Search for the cell housing the specified text and yield its (X, Y) center coordinate. 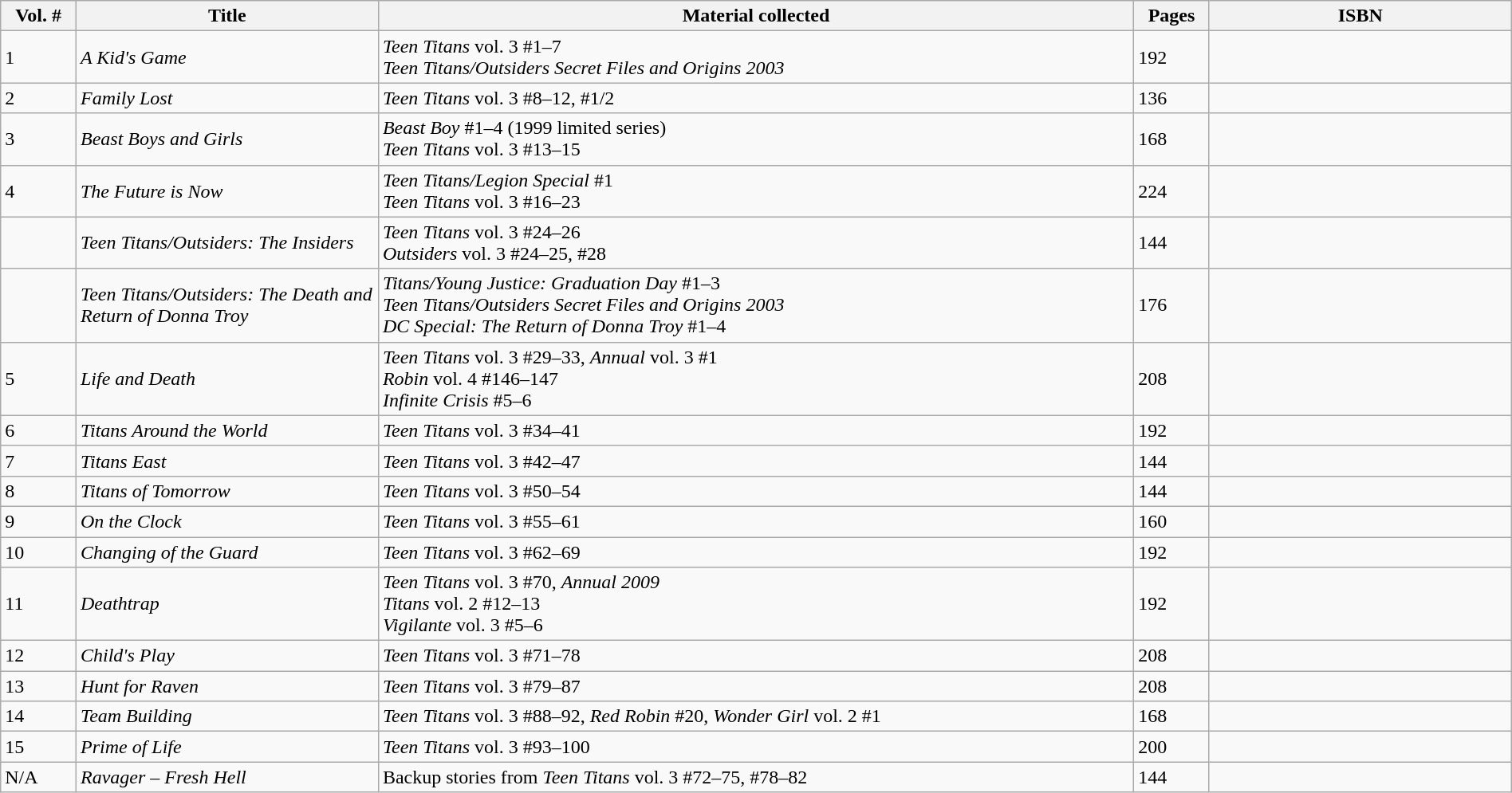
Teen Titans vol. 3 #1–7Teen Titans/Outsiders Secret Files and Origins 2003 (756, 57)
On the Clock (226, 521)
224 (1172, 191)
Team Building (226, 716)
Backup stories from Teen Titans vol. 3 #72–75, #78–82 (756, 777)
A Kid's Game (226, 57)
Hunt for Raven (226, 686)
Teen Titans vol. 3 #93–100 (756, 747)
8 (38, 491)
Teen Titans vol. 3 #50–54 (756, 491)
Title (226, 16)
10 (38, 552)
Teen Titans vol. 3 #71–78 (756, 656)
3 (38, 139)
Beast Boy #1–4 (1999 limited series)Teen Titans vol. 3 #13–15 (756, 139)
Life and Death (226, 379)
15 (38, 747)
Material collected (756, 16)
Teen Titans vol. 3 #34–41 (756, 430)
13 (38, 686)
N/A (38, 777)
Teen Titans vol. 3 #24–26Outsiders vol. 3 #24–25, #28 (756, 242)
Ravager – Fresh Hell (226, 777)
2 (38, 98)
Child's Play (226, 656)
9 (38, 521)
6 (38, 430)
Teen Titans vol. 3 #62–69 (756, 552)
Teen Titans vol. 3 #70, Annual 2009Titans vol. 2 #12–13Vigilante vol. 3 #5–6 (756, 604)
Titans of Tomorrow (226, 491)
176 (1172, 305)
Titans Around the World (226, 430)
Teen Titans vol. 3 #55–61 (756, 521)
1 (38, 57)
11 (38, 604)
Teen Titans vol. 3 #29–33, Annual vol. 3 #1Robin vol. 4 #146–147Infinite Crisis #5–6 (756, 379)
160 (1172, 521)
Titans East (226, 461)
Vol. # (38, 16)
Teen Titans vol. 3 #79–87 (756, 686)
ISBN (1360, 16)
4 (38, 191)
Teen Titans/Outsiders: The Insiders (226, 242)
The Future is Now (226, 191)
200 (1172, 747)
Teen Titans/Legion Special #1Teen Titans vol. 3 #16–23 (756, 191)
Deathtrap (226, 604)
Pages (1172, 16)
Teen Titans vol. 3 #42–47 (756, 461)
Prime of Life (226, 747)
Family Lost (226, 98)
14 (38, 716)
12 (38, 656)
Teen Titans vol. 3 #8–12, #1/2 (756, 98)
Titans/Young Justice: Graduation Day #1–3Teen Titans/Outsiders Secret Files and Origins 2003DC Special: The Return of Donna Troy #1–4 (756, 305)
136 (1172, 98)
Changing of the Guard (226, 552)
Teen Titans/Outsiders: The Death and Return of Donna Troy (226, 305)
Beast Boys and Girls (226, 139)
7 (38, 461)
5 (38, 379)
Teen Titans vol. 3 #88–92, Red Robin #20, Wonder Girl vol. 2 #1 (756, 716)
